Scan for the cell matching the given text and deliver its [X, Y] coordinate at center. 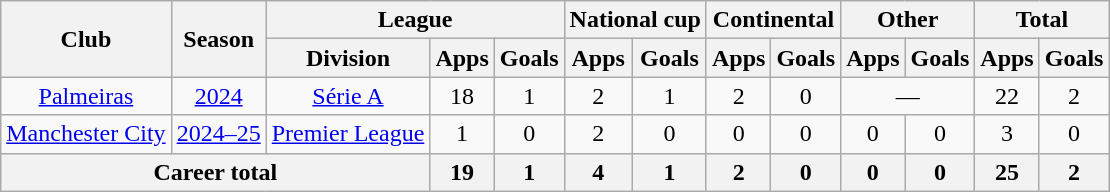
Division [348, 58]
League [415, 20]
Career total [216, 172]
Série A [348, 96]
Manchester City [86, 134]
3 [1007, 134]
Other [908, 20]
2024–25 [218, 134]
Total [1042, 20]
— [908, 96]
4 [598, 172]
Continental [773, 20]
Premier League [348, 134]
2024 [218, 96]
Club [86, 39]
Palmeiras [86, 96]
National cup [635, 20]
19 [462, 172]
Season [218, 39]
25 [1007, 172]
22 [1007, 96]
18 [462, 96]
